Find where the given text appears and provide that cell's center as [X, Y] coordinate. 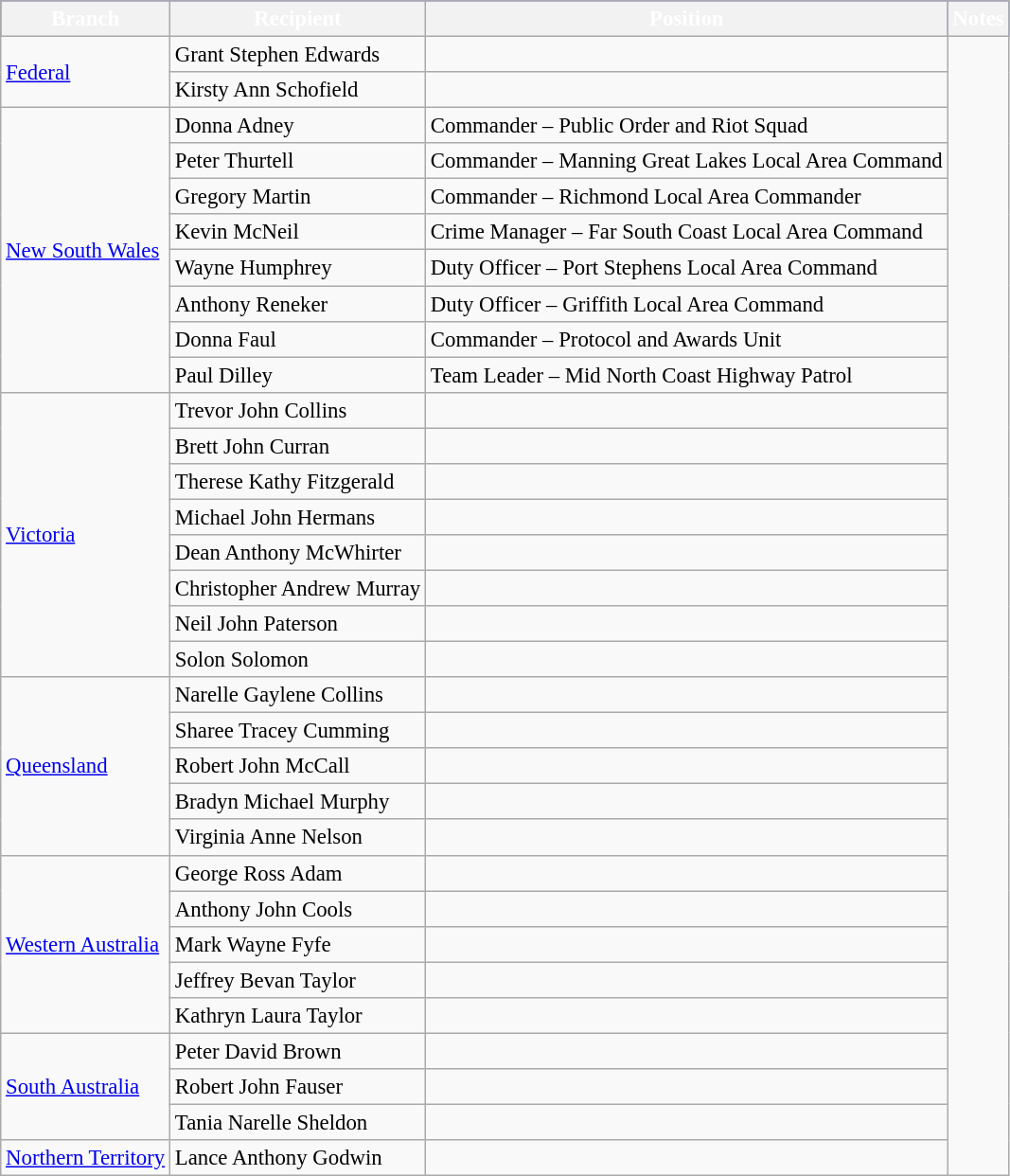
Christopher Andrew Murray [298, 588]
New South Wales [85, 250]
Notes [979, 19]
Team Leader – Mid North Coast Highway Patrol [687, 375]
Branch [85, 19]
Bradyn Michael Murphy [298, 802]
Kirsty Ann Schofield [298, 90]
Peter Thurtell [298, 161]
Northern Territory [85, 1158]
Donna Faul [298, 339]
Queensland [85, 766]
Robert John McCall [298, 766]
Commander – Protocol and Awards Unit [687, 339]
Jeffrey Bevan Taylor [298, 980]
Tania Narelle Sheldon [298, 1122]
Kathryn Laura Taylor [298, 1016]
Paul Dilley [298, 375]
Brett John Curran [298, 446]
Recipient [298, 19]
Duty Officer – Griffith Local Area Command [687, 304]
Lance Anthony Godwin [298, 1158]
Mark Wayne Fyfe [298, 944]
Grant Stephen Edwards [298, 55]
Federal [85, 72]
Anthony John Cools [298, 909]
Crime Manager – Far South Coast Local Area Command [687, 232]
Victoria [85, 534]
Position [687, 19]
Dean Anthony McWhirter [298, 553]
Narelle Gaylene Collins [298, 695]
Commander – Richmond Local Area Commander [687, 197]
Duty Officer – Port Stephens Local Area Command [687, 268]
Solon Solomon [298, 660]
Commander – Manning Great Lakes Local Area Command [687, 161]
Therese Kathy Fitzgerald [298, 482]
Neil John Paterson [298, 624]
Commander – Public Order and Riot Squad [687, 126]
Anthony Reneker [298, 304]
Virginia Anne Nelson [298, 838]
Michael John Hermans [298, 517]
South Australia [85, 1087]
Robert John Fauser [298, 1087]
Donna Adney [298, 126]
Western Australia [85, 944]
Gregory Martin [298, 197]
Wayne Humphrey [298, 268]
Sharee Tracey Cumming [298, 731]
Trevor John Collins [298, 410]
Kevin McNeil [298, 232]
George Ross Adam [298, 873]
Peter David Brown [298, 1051]
